From the cell containing the given text, extract its center point as (X, Y) coordinate. 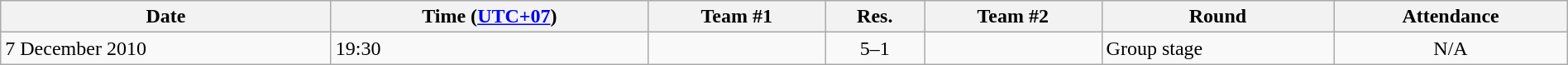
Group stage (1217, 48)
Res. (875, 17)
Team #1 (737, 17)
7 December 2010 (165, 48)
Team #2 (1013, 17)
Attendance (1451, 17)
Round (1217, 17)
Time (UTC+07) (490, 17)
19:30 (490, 48)
Date (165, 17)
N/A (1451, 48)
5–1 (875, 48)
